Return (X, Y) of the center of cell containing provided text 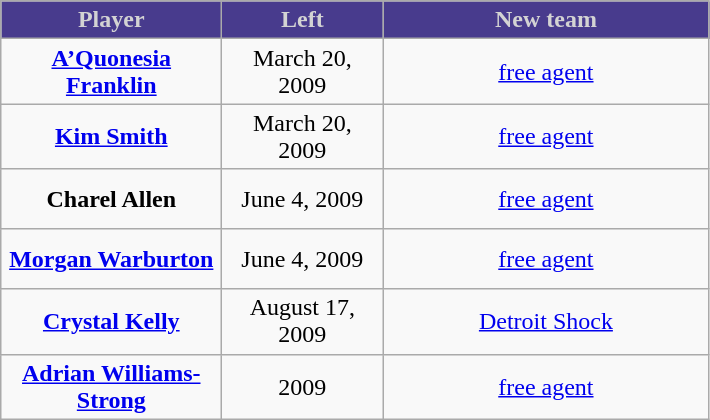
Kim Smith (112, 136)
Morgan Warburton (112, 259)
Detroit Shock (546, 322)
Charel Allen (112, 199)
August 17, 2009 (302, 322)
A’Quonesia Franklin (112, 72)
Crystal Kelly (112, 322)
New team (546, 20)
Player (112, 20)
2009 (302, 386)
Adrian Williams-Strong (112, 386)
Left (302, 20)
